Pinpoint the cell where the given text exists, returning its [x, y] midpoint coordinate. 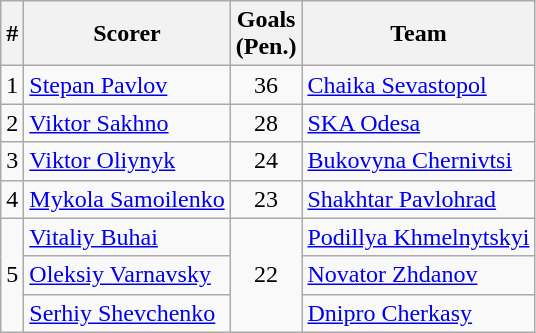
# [12, 34]
3 [12, 161]
Dnipro Cherkasy [418, 313]
23 [266, 199]
Podillya Khmelnytskyi [418, 237]
Shakhtar Pavlohrad [418, 199]
Viktor Sakhno [127, 123]
4 [12, 199]
Chaika Sevastopol [418, 85]
Stepan Pavlov [127, 85]
Novator Zhdanov [418, 275]
2 [12, 123]
Vitaliy Buhai [127, 237]
24 [266, 161]
36 [266, 85]
Bukovyna Chernivtsi [418, 161]
Scorer [127, 34]
Team [418, 34]
SKA Odesa [418, 123]
Serhiy Shevchenko [127, 313]
Goals(Pen.) [266, 34]
28 [266, 123]
5 [12, 275]
Viktor Oliynyk [127, 161]
22 [266, 275]
Mykola Samoilenko [127, 199]
1 [12, 85]
Oleksiy Varnavsky [127, 275]
